Find where the given text appears and provide that cell's center as (x, y) coordinate. 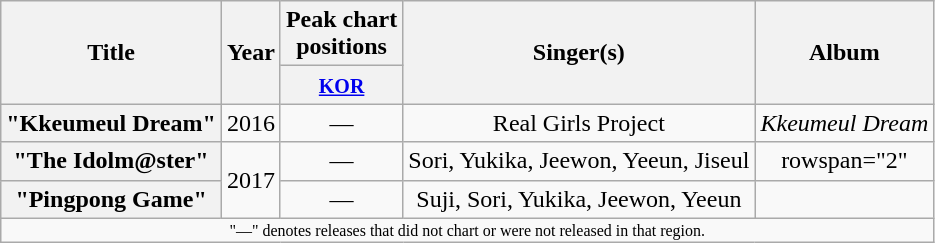
Singer(s) (579, 52)
Album (844, 52)
KOR (341, 85)
2016 (250, 123)
Real Girls Project (579, 123)
Kkeumeul Dream (844, 123)
Year (250, 52)
"The Idolm@ster" (112, 161)
"—" denotes releases that did not chart or were not released in that region. (468, 230)
Suji, Sori, Yukika, Jeewon, Yeeun (579, 199)
Peak chart positions (341, 34)
"Kkeumeul Dream" (112, 123)
Title (112, 52)
rowspan="2" (844, 161)
2017 (250, 180)
Sori, Yukika, Jeewon, Yeeun, Jiseul (579, 161)
"Pingpong Game" (112, 199)
